Identify which cell holds the provided text, then report its [X, Y] central coordinate. 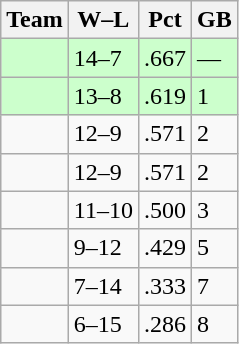
14–7 [103, 58]
7–14 [103, 286]
6–15 [103, 324]
W–L [103, 20]
11–10 [103, 210]
8 [215, 324]
GB [215, 20]
.500 [164, 210]
3 [215, 210]
Team [35, 20]
.619 [164, 96]
Pct [164, 20]
1 [215, 96]
5 [215, 248]
.667 [164, 58]
.333 [164, 286]
.429 [164, 248]
7 [215, 286]
— [215, 58]
13–8 [103, 96]
.286 [164, 324]
9–12 [103, 248]
